Output the [X, Y] coordinate of the center of the cell containing the given text.  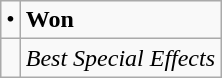
Won [120, 20]
• [10, 20]
Best Special Effects [120, 58]
